Extract the [x, y] coordinate from the center of the cell holding the provided text.  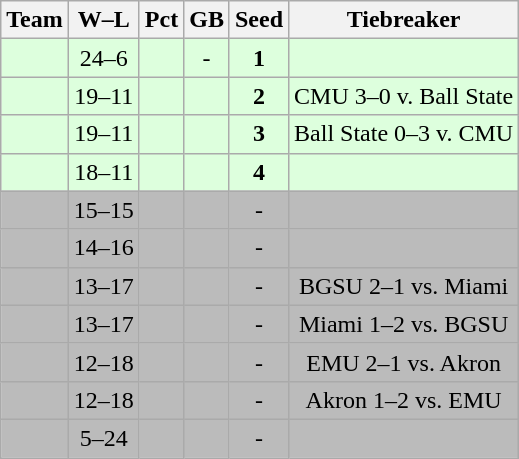
Miami 1–2 vs. BGSU [404, 324]
15–15 [104, 210]
CMU 3–0 v. Ball State [404, 96]
Tiebreaker [404, 20]
Team [35, 20]
4 [258, 172]
Ball State 0–3 v. CMU [404, 134]
24–6 [104, 58]
W–L [104, 20]
14–16 [104, 248]
18–11 [104, 172]
GB [207, 20]
Seed [258, 20]
Akron 1–2 vs. EMU [404, 400]
3 [258, 134]
2 [258, 96]
Pct [161, 20]
1 [258, 58]
BGSU 2–1 vs. Miami [404, 286]
EMU 2–1 vs. Akron [404, 362]
5–24 [104, 438]
